Scan for the cell matching the given text and deliver its [x, y] coordinate at center. 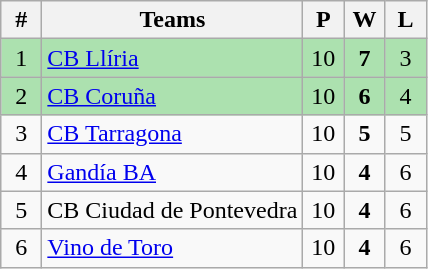
CB Tarragona [172, 134]
CB Llíria [172, 58]
CB Coruña [172, 96]
W [364, 20]
7 [364, 58]
CB Ciudad de Pontevedra [172, 210]
L [406, 20]
Gandía BA [172, 172]
# [22, 20]
Teams [172, 20]
P [324, 20]
2 [22, 96]
Vino de Toro [172, 248]
1 [22, 58]
